Locate the cell with the specified text and output its [x, y] center coordinate. 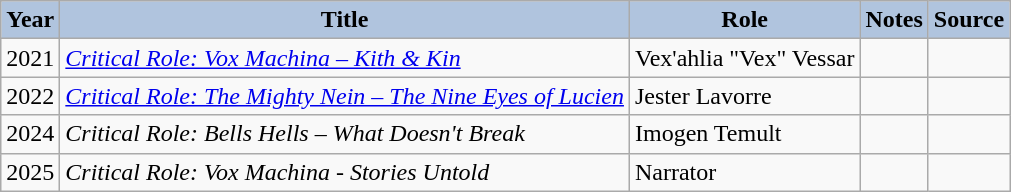
Source [968, 20]
Jester Lavorre [744, 96]
Critical Role: Vox Machina – Kith & Kin [345, 58]
2025 [30, 172]
2024 [30, 134]
Title [345, 20]
Narrator [744, 172]
Critical Role: Vox Machina - Stories Untold [345, 172]
2022 [30, 96]
Critical Role: The Mighty Nein – The Nine Eyes of Lucien [345, 96]
Year [30, 20]
2021 [30, 58]
Role [744, 20]
Notes [894, 20]
Critical Role: Bells Hells – What Doesn't Break [345, 134]
Vex'ahlia "Vex" Vessar [744, 58]
Imogen Temult [744, 134]
